For the text-containing cell, return its midpoint in (x, y) coordinate format. 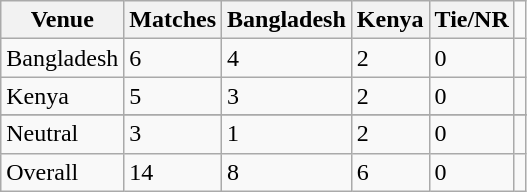
5 (173, 96)
1 (287, 134)
Neutral (62, 134)
14 (173, 172)
Overall (62, 172)
Venue (62, 20)
8 (287, 172)
Matches (173, 20)
Tie/NR (472, 20)
4 (287, 58)
